Identify which cell holds the provided text, then report its (X, Y) central coordinate. 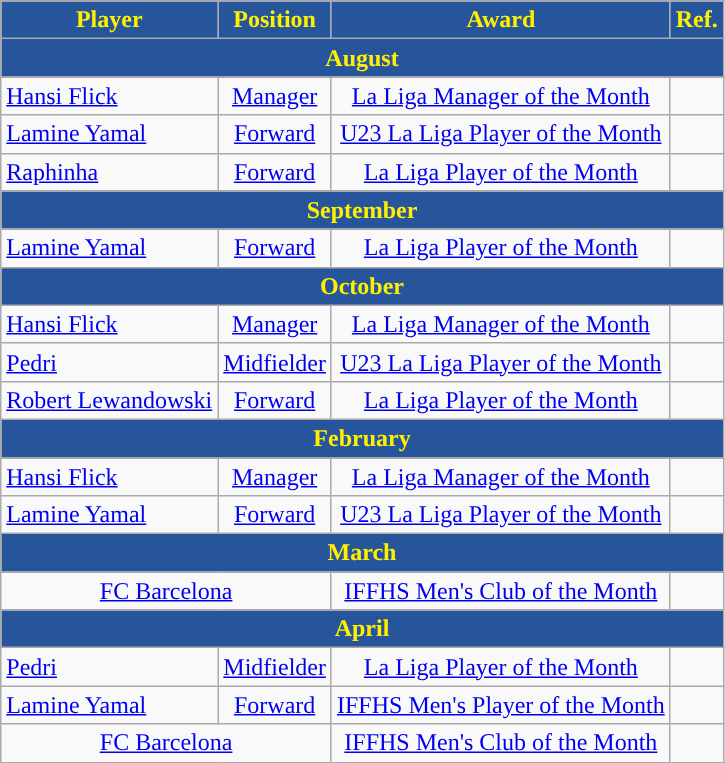
Award (500, 20)
April (362, 629)
March (362, 553)
September (362, 210)
Robert Lewandowski (110, 400)
Player (110, 20)
IFFHS Men's Player of the Month (500, 705)
October (362, 286)
Ref. (696, 20)
February (362, 438)
August (362, 58)
Position (275, 20)
Raphinha (110, 172)
